Extract the [X, Y] coordinate from the center of the cell holding the provided text.  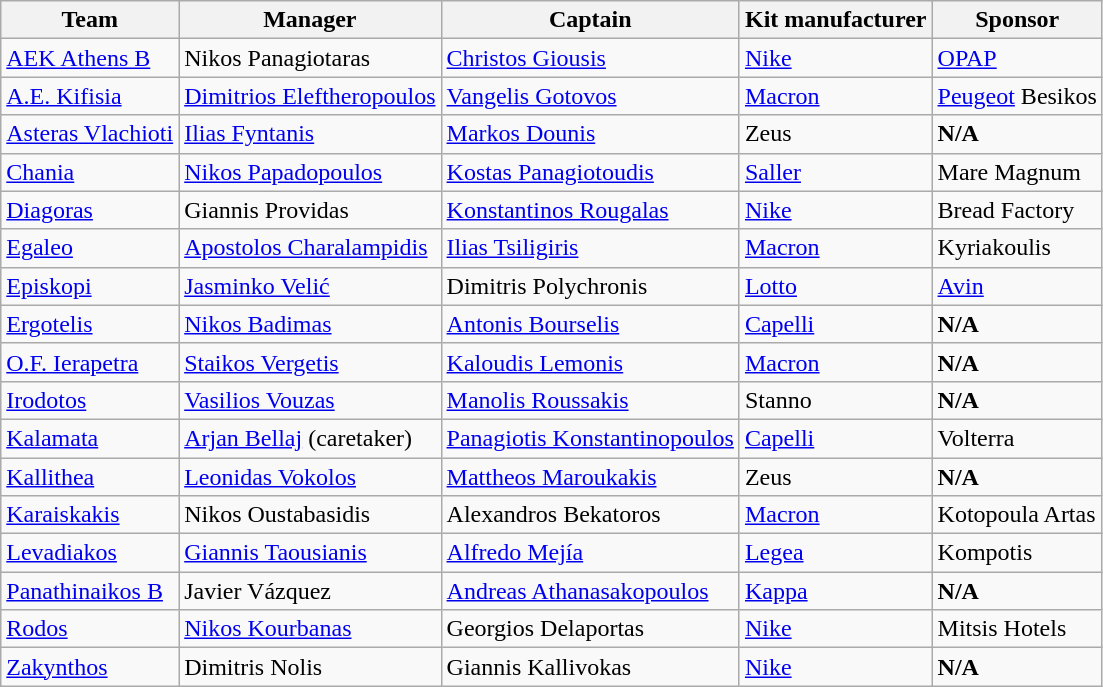
Markos Dounis [590, 134]
Nikos Panagiotaras [310, 58]
Captain [590, 20]
Kostas Panagiotoudis [590, 172]
Ergotelis [90, 324]
Kit manufacturer [836, 20]
Irodotos [90, 400]
Mitsis Hotels [1017, 629]
Kotopoula Artas [1017, 515]
Sponsor [1017, 20]
Vasilios Vouzas [310, 400]
Panagiotis Konstantinopoulos [590, 438]
Alexandros Bekatoros [590, 515]
Saller [836, 172]
Asteras Vlachioti [90, 134]
Dimitris Polychronis [590, 286]
Panathinaikos B [90, 591]
Vangelis Gotovos [590, 96]
Bread Factory [1017, 210]
Kappa [836, 591]
Volterra [1017, 438]
Arjan Bellaj (caretaker) [310, 438]
Kompotis [1017, 553]
Manager [310, 20]
AEK Athens B [90, 58]
Ilias Fyntanis [310, 134]
Mare Magnum [1017, 172]
Alfredo Mejía [590, 553]
A.E. Kifisia [90, 96]
Rodos [90, 629]
Konstantinos Rougalas [590, 210]
Egaleo [90, 248]
Avin [1017, 286]
Andreas Athanasakopoulos [590, 591]
Mattheos Maroukakis [590, 477]
Nikos Badimas [310, 324]
Team [90, 20]
Manolis Roussakis [590, 400]
Peugeot Besikos [1017, 96]
Georgios Delaportas [590, 629]
Kallithea [90, 477]
Levadiakos [90, 553]
Diagoras [90, 210]
Dimitris Nolis [310, 667]
Kalamata [90, 438]
Apostolos Charalampidis [310, 248]
Nikos Kourbanas [310, 629]
O.F. Ierapetra [90, 362]
Leonidas Vokolos [310, 477]
OPAP [1017, 58]
Nikos Papadopoulos [310, 172]
Legea [836, 553]
Ilias Tsiligiris [590, 248]
Lotto [836, 286]
Giannis Kallivokas [590, 667]
Staikos Vergetis [310, 362]
Giannis Taousianis [310, 553]
Kyriakoulis [1017, 248]
Kaloudis Lemonis [590, 362]
Karaiskakis [90, 515]
Giannis Providas [310, 210]
Antonis Bourselis [590, 324]
Jasminko Velić [310, 286]
Chania [90, 172]
Stanno [836, 400]
Episkopi [90, 286]
Dimitrios Eleftheropoulos [310, 96]
Nikos Oustabasidis [310, 515]
Christos Giousis [590, 58]
Zakynthos [90, 667]
Javier Vázquez [310, 591]
